Return the (X, Y) coordinate for the center point of the cell that contains the specified text.  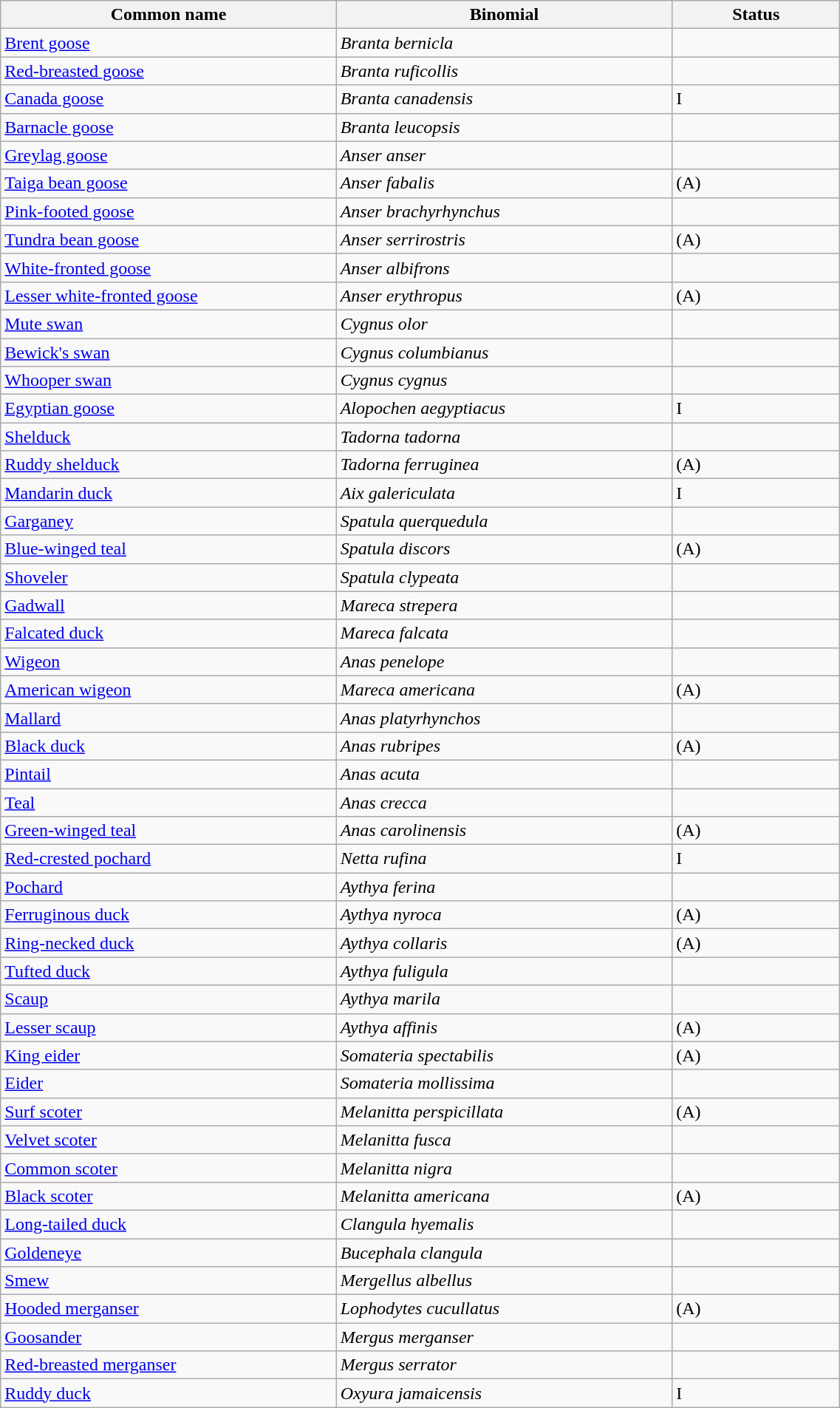
Anas acuta (504, 774)
Anser anser (504, 155)
Lophodytes cucullatus (504, 1309)
Teal (168, 802)
Anser serrirostris (504, 239)
Cygnus olor (504, 324)
Bucephala clangula (504, 1253)
Red-breasted goose (168, 71)
Aythya fuligula (504, 971)
Common scoter (168, 1168)
Aythya ferina (504, 887)
Melanitta americana (504, 1196)
Red-breasted merganser (168, 1365)
Gadwall (168, 605)
Branta leucopsis (504, 127)
Mergus serrator (504, 1365)
Pochard (168, 887)
Mute swan (168, 324)
Greylag goose (168, 155)
Shelduck (168, 437)
Melanitta nigra (504, 1168)
Ring-necked duck (168, 943)
Aythya marila (504, 999)
Green-winged teal (168, 831)
Anas carolinensis (504, 831)
Tufted duck (168, 971)
Smew (168, 1281)
Anas platyrhynchos (504, 718)
Aythya collaris (504, 943)
Mergus merganser (504, 1337)
Canada goose (168, 99)
Pink-footed goose (168, 211)
Brent goose (168, 43)
Common name (168, 15)
Eider (168, 1084)
Branta bernicla (504, 43)
Anser brachyrhynchus (504, 211)
Bewick's swan (168, 353)
Barnacle goose (168, 127)
Red-crested pochard (168, 859)
Oxyura jamaicensis (504, 1393)
Falcated duck (168, 633)
Spatula querquedula (504, 521)
White-fronted goose (168, 268)
Aythya nyroca (504, 915)
Aythya affinis (504, 1027)
Mareca americana (504, 690)
Wigeon (168, 662)
Branta ruficollis (504, 71)
Mallard (168, 718)
Goldeneye (168, 1253)
Melanitta perspicillata (504, 1112)
Mandarin duck (168, 493)
Pintail (168, 774)
Somateria mollissima (504, 1084)
Netta rufina (504, 859)
Anas penelope (504, 662)
Anser fabalis (504, 183)
Status (757, 15)
Mareca falcata (504, 633)
King eider (168, 1055)
Lesser white-fronted goose (168, 296)
Mareca strepera (504, 605)
Somateria spectabilis (504, 1055)
Spatula clypeata (504, 577)
Velvet scoter (168, 1140)
Hooded merganser (168, 1309)
Black scoter (168, 1196)
Melanitta fusca (504, 1140)
Garganey (168, 521)
Egyptian goose (168, 409)
Spatula discors (504, 549)
Branta canadensis (504, 99)
Black duck (168, 746)
Surf scoter (168, 1112)
Tadorna tadorna (504, 437)
Anser albifrons (504, 268)
Ferruginous duck (168, 915)
Anas rubripes (504, 746)
Blue-winged teal (168, 549)
Scaup (168, 999)
Cygnus cygnus (504, 381)
Taiga bean goose (168, 183)
Tundra bean goose (168, 239)
Cygnus columbianus (504, 353)
Shoveler (168, 577)
Anser erythropus (504, 296)
Goosander (168, 1337)
Lesser scaup (168, 1027)
Ruddy duck (168, 1393)
American wigeon (168, 690)
Alopochen aegyptiacus (504, 409)
Long-tailed duck (168, 1224)
Tadorna ferruginea (504, 465)
Aix galericulata (504, 493)
Clangula hyemalis (504, 1224)
Anas crecca (504, 802)
Ruddy shelduck (168, 465)
Whooper swan (168, 381)
Mergellus albellus (504, 1281)
Binomial (504, 15)
